Detect which cell encompasses the target text, then output its (X, Y) center coordinate. 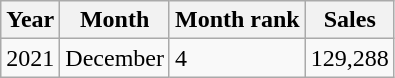
Month (115, 20)
Year (30, 20)
4 (237, 58)
Sales (350, 20)
129,288 (350, 58)
Month rank (237, 20)
December (115, 58)
2021 (30, 58)
